Extract the [X, Y] coordinate from the center of the cell holding the provided text.  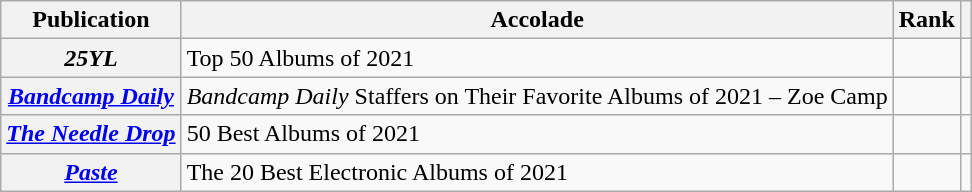
Bandcamp Daily Staffers on Their Favorite Albums of 2021 – Zoe Camp [537, 96]
Accolade [537, 20]
The Needle Drop [91, 134]
25YL [91, 58]
Paste [91, 172]
Rank [926, 20]
Bandcamp Daily [91, 96]
Top 50 Albums of 2021 [537, 58]
The 20 Best Electronic Albums of 2021 [537, 172]
Publication [91, 20]
50 Best Albums of 2021 [537, 134]
